Scan for the cell matching the given text and deliver its (x, y) coordinate at center. 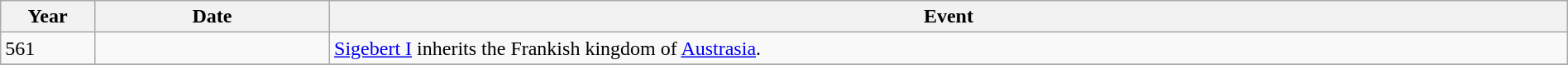
561 (48, 48)
Date (212, 17)
Sigebert I inherits the Frankish kingdom of Austrasia. (949, 48)
Year (48, 17)
Event (949, 17)
